Identify which cell holds the provided text, then report its (x, y) central coordinate. 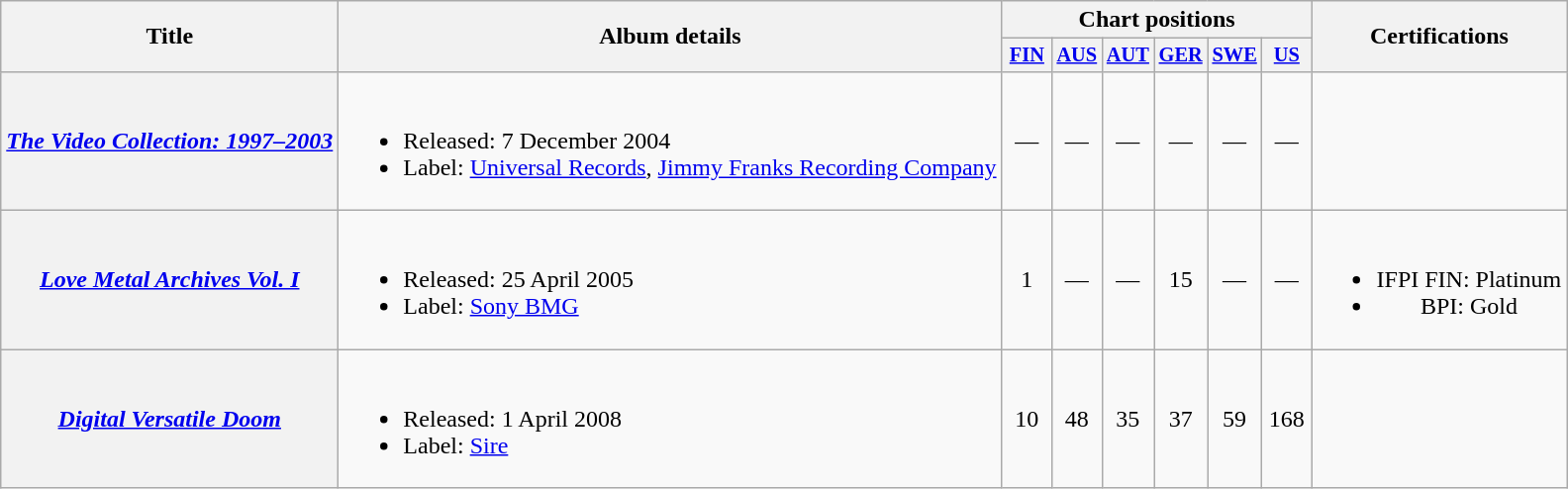
US (1287, 55)
Love Metal Archives Vol. I (170, 280)
48 (1077, 419)
The Video Collection: 1997–2003 (170, 141)
35 (1128, 419)
IFPI FIN: PlatinumBPI: Gold (1439, 280)
10 (1027, 419)
GER (1181, 55)
37 (1181, 419)
SWE (1235, 55)
168 (1287, 419)
Released: 1 April 2008Label: Sire (670, 419)
59 (1235, 419)
Chart positions (1156, 20)
FIN (1027, 55)
Released: 25 April 2005Label: Sony BMG (670, 280)
Released: 7 December 2004Label: Universal Records, Jimmy Franks Recording Company (670, 141)
15 (1181, 280)
AUS (1077, 55)
1 (1027, 280)
Album details (670, 37)
AUT (1128, 55)
Certifications (1439, 37)
Title (170, 37)
Digital Versatile Doom (170, 419)
